Extract the [X, Y] coordinate from the center of the cell holding the provided text.  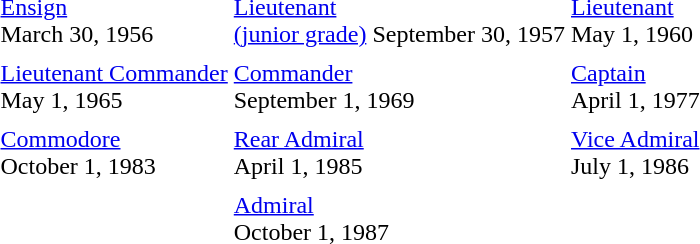
Rear AdmiralApril 1, 1985 [399, 152]
CommanderSeptember 1, 1969 [399, 86]
